Find where the given text appears and provide that cell's center as (x, y) coordinate. 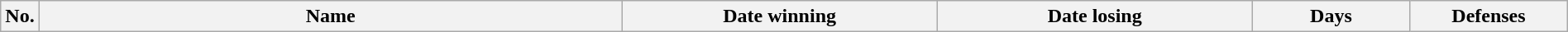
No. (20, 16)
Date losing (1095, 16)
Name (331, 16)
Date winning (779, 16)
Days (1331, 16)
Defenses (1489, 16)
